For the text-containing cell, return its midpoint in (x, y) coordinate format. 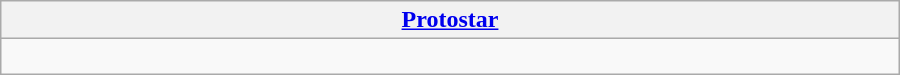
Protostar (450, 20)
